Return the (X, Y) coordinate for the center point of the cell that contains the specified text.  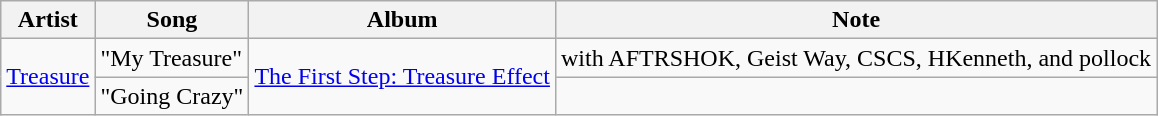
Song (172, 20)
Note (856, 20)
The First Step: Treasure Effect (402, 77)
Artist (48, 20)
"My Treasure" (172, 58)
"Going Crazy" (172, 96)
Treasure (48, 77)
with AFTRSHOK, Geist Way, CSCS, HKenneth, and pollock (856, 58)
Album (402, 20)
